Detect which cell encompasses the target text, then output its (x, y) center coordinate. 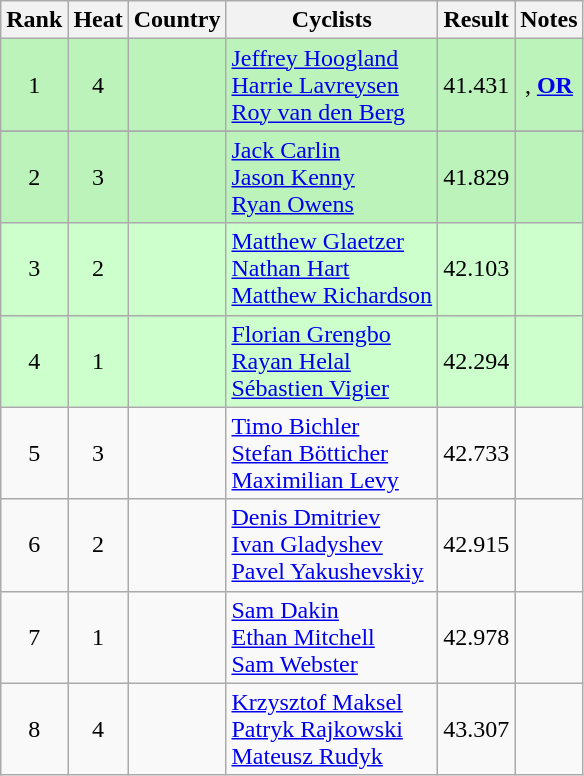
42.294 (476, 361)
Denis DmitrievIvan GladyshevPavel Yakushevskiy (332, 545)
Result (476, 20)
8 (34, 729)
Sam DakinEthan MitchellSam Webster (332, 637)
41.431 (476, 85)
42.733 (476, 453)
42.915 (476, 545)
Matthew GlaetzerNathan HartMatthew Richardson (332, 269)
Cyclists (332, 20)
Timo BichlerStefan BötticherMaximilian Levy (332, 453)
Jack CarlinJason KennyRyan Owens (332, 177)
42.978 (476, 637)
Country (177, 20)
5 (34, 453)
6 (34, 545)
7 (34, 637)
43.307 (476, 729)
Florian GrengboRayan HelalSébastien Vigier (332, 361)
41.829 (476, 177)
Jeffrey HooglandHarrie LavreysenRoy van den Berg (332, 85)
Heat (98, 20)
Rank (34, 20)
Notes (549, 20)
, OR (549, 85)
42.103 (476, 269)
Krzysztof MakselPatryk RajkowskiMateusz Rudyk (332, 729)
